Capture the cell that displays the provided text and extract its [x, y] central coordinate. 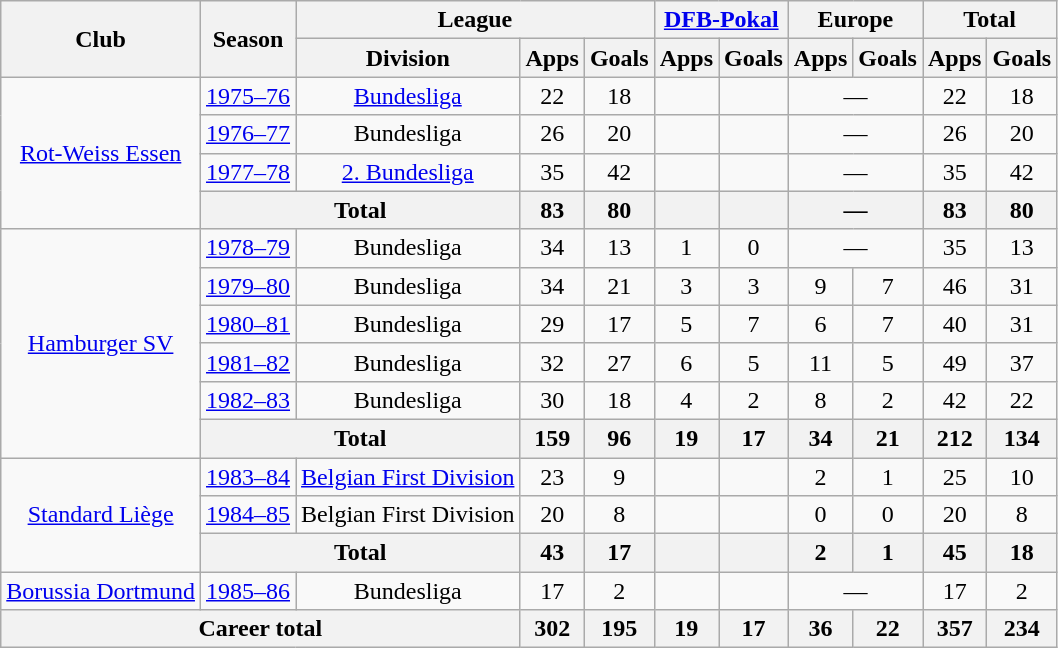
1981–82 [248, 362]
234 [1022, 629]
32 [552, 362]
Season [248, 39]
134 [1022, 438]
1982–83 [248, 400]
46 [954, 286]
49 [954, 362]
Division [408, 58]
1985–86 [248, 591]
43 [552, 553]
League [476, 20]
Career total [260, 629]
10 [1022, 477]
1980–81 [248, 324]
45 [954, 553]
302 [552, 629]
11 [820, 362]
Rot-Weiss Essen [101, 153]
4 [686, 400]
25 [954, 477]
29 [552, 324]
40 [954, 324]
1978–79 [248, 248]
23 [552, 477]
96 [619, 438]
Hamburger SV [101, 343]
27 [619, 362]
357 [954, 629]
Standard Liège [101, 515]
1977–78 [248, 172]
159 [552, 438]
DFB-Pokal [721, 20]
Borussia Dortmund [101, 591]
195 [619, 629]
30 [552, 400]
2. Bundesliga [408, 172]
1975–76 [248, 96]
1979–80 [248, 286]
36 [820, 629]
1976–77 [248, 134]
Europe [855, 20]
212 [954, 438]
1983–84 [248, 477]
37 [1022, 362]
Club [101, 39]
1984–85 [248, 515]
